Output the (x, y) coordinate of the center of the cell containing the given text.  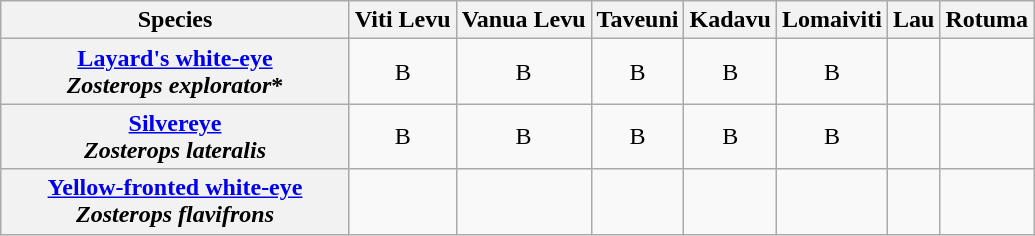
Lau (913, 20)
Lomaiviti (832, 20)
Layard's white-eyeZosterops explorator* (176, 72)
Rotuma (987, 20)
SilvereyeZosterops lateralis (176, 136)
Yellow-fronted white-eyeZosterops flavifrons (176, 202)
Viti Levu (402, 20)
Vanua Levu (524, 20)
Kadavu (730, 20)
Species (176, 20)
Taveuni (638, 20)
